Provide the (X, Y) coordinate of the cell's center where the given text is located.  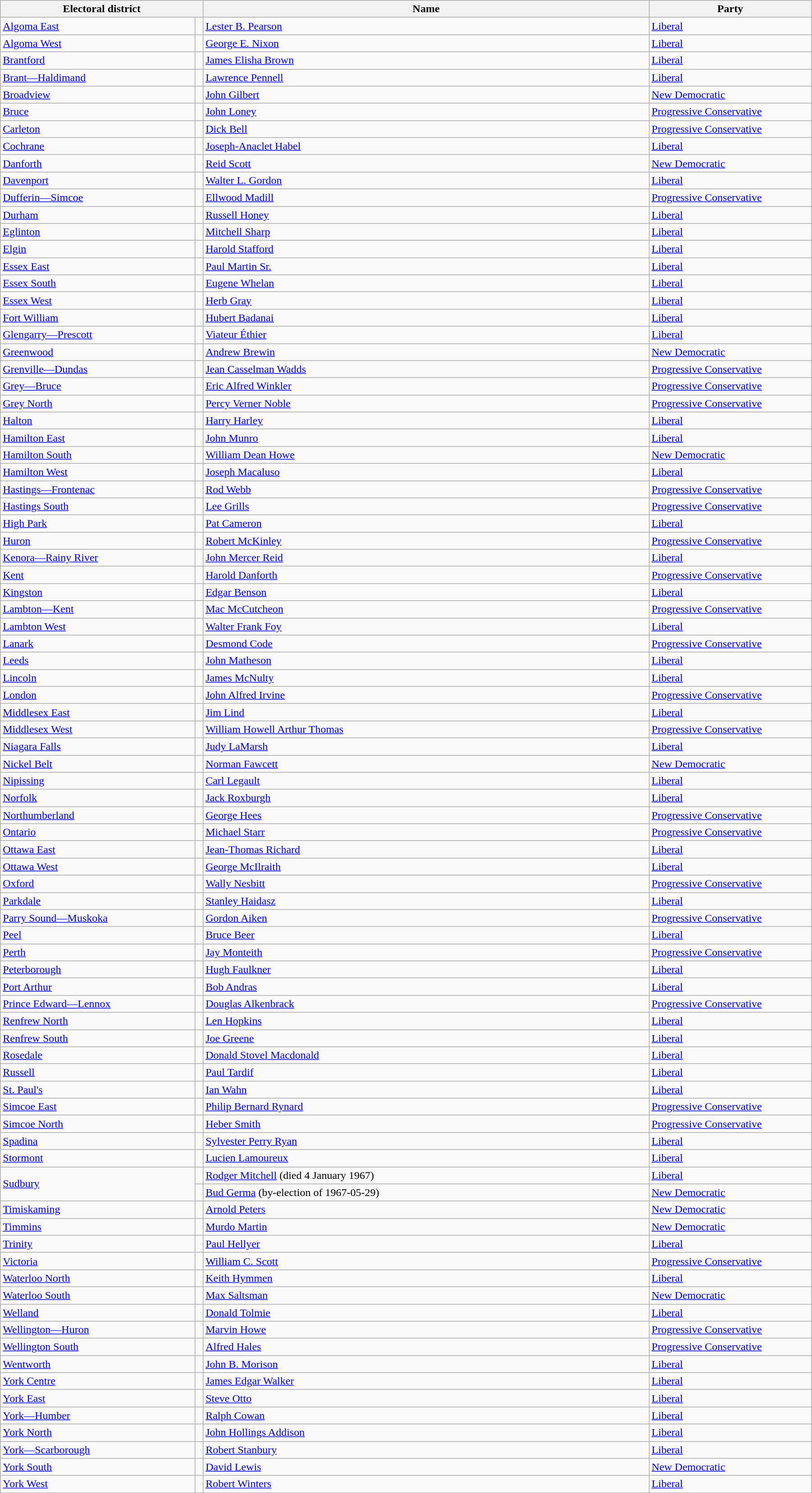
Wentworth (98, 1364)
Joseph Macaluso (426, 472)
John Mercer Reid (426, 558)
York Centre (98, 1381)
George E. Nixon (426, 43)
Hastings—Frontenac (98, 489)
Lincoln (98, 678)
Nickel Belt (98, 764)
Grenville—Dundas (98, 369)
Essex West (98, 301)
Steve Otto (426, 1398)
Electoral district (102, 9)
Simcoe East (98, 1107)
John Matheson (426, 661)
Essex East (98, 266)
Robert McKinley (426, 541)
Durham (98, 215)
Gordon Aiken (426, 918)
Lawrence Pennell (426, 78)
Hugh Faulkner (426, 969)
Norfolk (98, 798)
Jean-Thomas Richard (426, 849)
Cochrane (98, 146)
Harold Stafford (426, 249)
Bruce (98, 112)
Glengarry—Prescott (98, 335)
Mitchell Sharp (426, 232)
Dick Bell (426, 129)
Nipissing (98, 781)
Port Arthur (98, 986)
John Loney (426, 112)
Paul Tardif (426, 1073)
Walter Frank Foy (426, 626)
Algoma East (98, 26)
Harold Danforth (426, 575)
Simcoe North (98, 1124)
Prince Edward—Lennox (98, 1004)
Donald Tolmie (426, 1313)
Fort William (98, 318)
Algoma West (98, 43)
York North (98, 1433)
John Hollings Addison (426, 1433)
Timiskaming (98, 1210)
Lanark (98, 644)
Walter L. Gordon (426, 180)
Grey North (98, 403)
William Dean Howe (426, 455)
Viateur Éthier (426, 335)
Trinity (98, 1244)
Percy Verner Noble (426, 403)
Waterloo South (98, 1295)
John Gilbert (426, 95)
Ottawa East (98, 849)
Rodger Mitchell (died 4 January 1967) (426, 1175)
Douglas Alkenbrack (426, 1004)
Brantford (98, 60)
Ellwood Madill (426, 197)
Middlesex West (98, 729)
Robert Winters (426, 1484)
Andrew Brewin (426, 352)
George McIlraith (426, 867)
Oxford (98, 884)
Stanley Haidasz (426, 901)
Niagara Falls (98, 746)
York East (98, 1398)
Perth (98, 952)
Welland (98, 1313)
Pat Cameron (426, 524)
Ontario (98, 832)
Max Saltsman (426, 1295)
Hamilton South (98, 455)
Kenora—Rainy River (98, 558)
William Howell Arthur Thomas (426, 729)
Judy LaMarsh (426, 746)
York South (98, 1467)
Broadview (98, 95)
George Hees (426, 815)
High Park (98, 524)
Halton (98, 420)
Philip Bernard Rynard (426, 1107)
Ottawa West (98, 867)
Arnold Peters (426, 1210)
Sylvester Perry Ryan (426, 1141)
Lee Grills (426, 507)
Stormont (98, 1158)
Northumberland (98, 815)
Keith Hymmen (426, 1278)
Parkdale (98, 901)
Waterloo North (98, 1278)
Len Hopkins (426, 1021)
Robert Stanbury (426, 1450)
Alfred Hales (426, 1347)
Grey—Bruce (98, 386)
Renfrew North (98, 1021)
Kent (98, 575)
Middlesex East (98, 712)
Timmins (98, 1227)
William C. Scott (426, 1261)
Paul Hellyer (426, 1244)
John B. Morison (426, 1364)
Rosedale (98, 1055)
Essex South (98, 283)
Norman Fawcett (426, 764)
Victoria (98, 1261)
Murdo Martin (426, 1227)
Danforth (98, 163)
Russell Honey (426, 215)
Elgin (98, 249)
Jay Monteith (426, 952)
Ralph Cowan (426, 1415)
Lambton West (98, 626)
Leeds (98, 661)
Hubert Badanai (426, 318)
Sudbury (98, 1184)
Bob Andras (426, 986)
Wellington—Huron (98, 1330)
Marvin Howe (426, 1330)
James McNulty (426, 678)
Wellington South (98, 1347)
Name (426, 9)
Davenport (98, 180)
Jim Lind (426, 712)
Party (730, 9)
Reid Scott (426, 163)
John Munro (426, 438)
Heber Smith (426, 1124)
Greenwood (98, 352)
London (98, 695)
Joseph-Anaclet Habel (426, 146)
Michael Starr (426, 832)
Mac McCutcheon (426, 609)
Hamilton West (98, 472)
Renfrew South (98, 1038)
Jack Roxburgh (426, 798)
Lucien Lamoureux (426, 1158)
Hastings South (98, 507)
Bruce Beer (426, 935)
Jean Casselman Wadds (426, 369)
Desmond Code (426, 644)
Spadina (98, 1141)
Carleton (98, 129)
Peterborough (98, 969)
Dufferin—Simcoe (98, 197)
Donald Stovel Macdonald (426, 1055)
James Elisha Brown (426, 60)
David Lewis (426, 1467)
Bud Germa (by-election of 1967-05-29) (426, 1192)
Eric Alfred Winkler (426, 386)
Peel (98, 935)
Kingston (98, 592)
Harry Harley (426, 420)
Wally Nesbitt (426, 884)
York—Humber (98, 1415)
Brant—Haldimand (98, 78)
York—Scarborough (98, 1450)
Ian Wahn (426, 1090)
James Edgar Walker (426, 1381)
Lester B. Pearson (426, 26)
Eglinton (98, 232)
Huron (98, 541)
Joe Greene (426, 1038)
Parry Sound—Muskoka (98, 918)
Russell (98, 1073)
Edgar Benson (426, 592)
St. Paul's (98, 1090)
Paul Martin Sr. (426, 266)
Hamilton East (98, 438)
John Alfred Irvine (426, 695)
Rod Webb (426, 489)
Carl Legault (426, 781)
York West (98, 1484)
Lambton—Kent (98, 609)
Herb Gray (426, 301)
Eugene Whelan (426, 283)
